Pinpoint the cell where the given text exists, returning its (X, Y) midpoint coordinate. 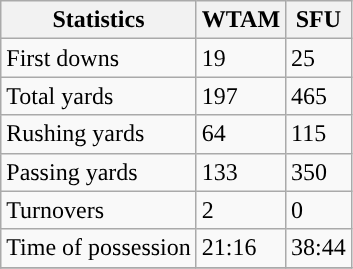
133 (240, 172)
38:44 (319, 248)
Turnovers (99, 210)
25 (319, 58)
Total yards (99, 96)
Passing yards (99, 172)
465 (319, 96)
Time of possession (99, 248)
0 (319, 210)
21:16 (240, 248)
2 (240, 210)
19 (240, 58)
350 (319, 172)
Statistics (99, 20)
WTAM (240, 20)
Rushing yards (99, 134)
First downs (99, 58)
64 (240, 134)
197 (240, 96)
115 (319, 134)
SFU (319, 20)
